Identify which cell holds the provided text, then report its (X, Y) central coordinate. 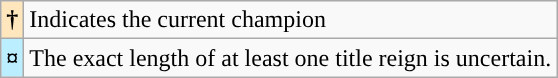
¤ (12, 58)
The exact length of at least one title reign is uncertain. (290, 58)
† (12, 20)
Indicates the current champion (290, 20)
